Determine the [X, Y] coordinate at the center of the cell enclosing the given text.  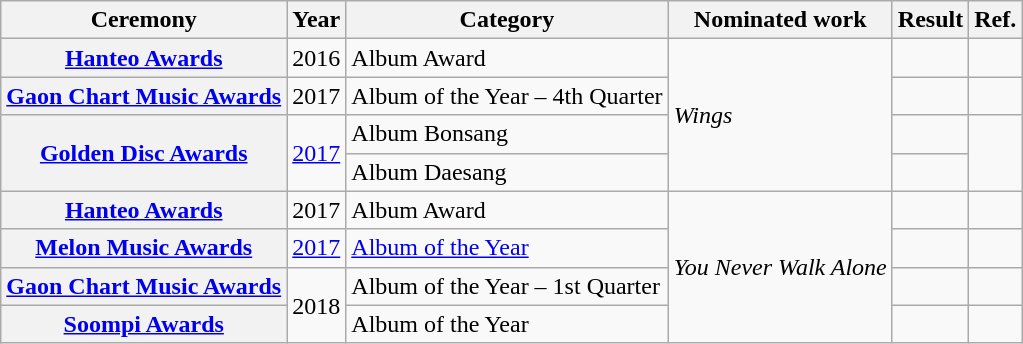
2016 [316, 58]
Ceremony [144, 20]
Year [316, 20]
Result [930, 20]
Album Daesang [507, 172]
Wings [780, 115]
You Never Walk Alone [780, 267]
Album of the Year – 1st Quarter [507, 286]
Nominated work [780, 20]
Album of the Year – 4th Quarter [507, 96]
Album Bonsang [507, 134]
Golden Disc Awards [144, 153]
2018 [316, 305]
Melon Music Awards [144, 248]
Category [507, 20]
Soompi Awards [144, 324]
Ref. [996, 20]
